Return the [X, Y] coordinate for the center point of the cell that contains the specified text.  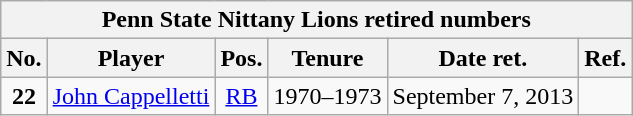
Ref. [606, 58]
No. [24, 58]
John Cappelletti [131, 96]
Player [131, 58]
Penn State Nittany Lions retired numbers [316, 20]
22 [24, 96]
Tenure [328, 58]
Pos. [242, 58]
1970–1973 [328, 96]
RB [242, 96]
Date ret. [483, 58]
September 7, 2013 [483, 96]
